Determine the (X, Y) coordinate at the center of the cell enclosing the given text.  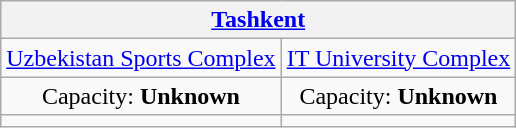
Uzbekistan Sports Complex (141, 58)
Tashkent (258, 20)
IT University Complex (398, 58)
